Locate the cell with the specified text and output its [X, Y] center coordinate. 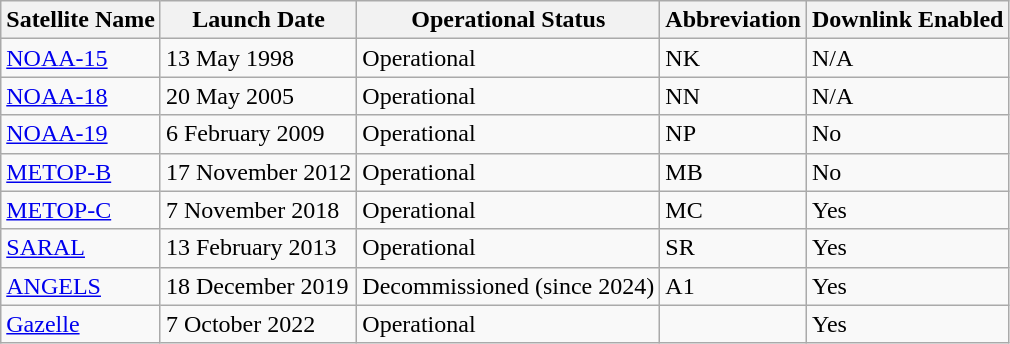
13 May 1998 [258, 58]
Satellite Name [81, 20]
6 February 2009 [258, 134]
METOP-B [81, 172]
ANGELS [81, 286]
Abbreviation [734, 20]
Launch Date [258, 20]
Decommissioned (since 2024) [508, 286]
A1 [734, 286]
Operational Status [508, 20]
MC [734, 210]
18 December 2019 [258, 286]
SR [734, 248]
17 November 2012 [258, 172]
NOAA-15 [81, 58]
NK [734, 58]
SARAL [81, 248]
13 February 2013 [258, 248]
7 October 2022 [258, 324]
20 May 2005 [258, 96]
MB [734, 172]
NN [734, 96]
NOAA-18 [81, 96]
METOP-C [81, 210]
7 November 2018 [258, 210]
Downlink Enabled [907, 20]
NOAA-19 [81, 134]
NP [734, 134]
Gazelle [81, 324]
